For the text-containing cell, return its midpoint in (X, Y) coordinate format. 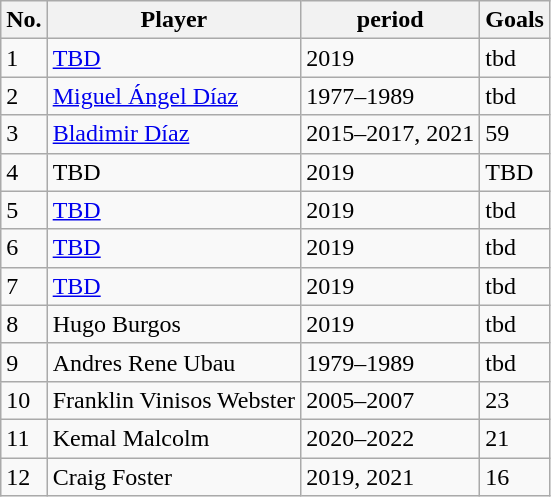
Andres Rene Ubau (174, 362)
59 (515, 134)
period (390, 20)
No. (24, 20)
3 (24, 134)
6 (24, 248)
16 (515, 477)
4 (24, 172)
12 (24, 477)
21 (515, 438)
Goals (515, 20)
Miguel Ángel Díaz (174, 96)
Player (174, 20)
Craig Foster (174, 477)
2005–2007 (390, 400)
8 (24, 324)
2019, 2021 (390, 477)
Franklin Vinisos Webster (174, 400)
10 (24, 400)
5 (24, 210)
Kemal Malcolm (174, 438)
11 (24, 438)
2 (24, 96)
1979–1989 (390, 362)
9 (24, 362)
7 (24, 286)
1 (24, 58)
2020–2022 (390, 438)
Bladimir Díaz (174, 134)
2015–2017, 2021 (390, 134)
1977–1989 (390, 96)
Hugo Burgos (174, 324)
23 (515, 400)
